Locate the cell with the specified text and output its (X, Y) center coordinate. 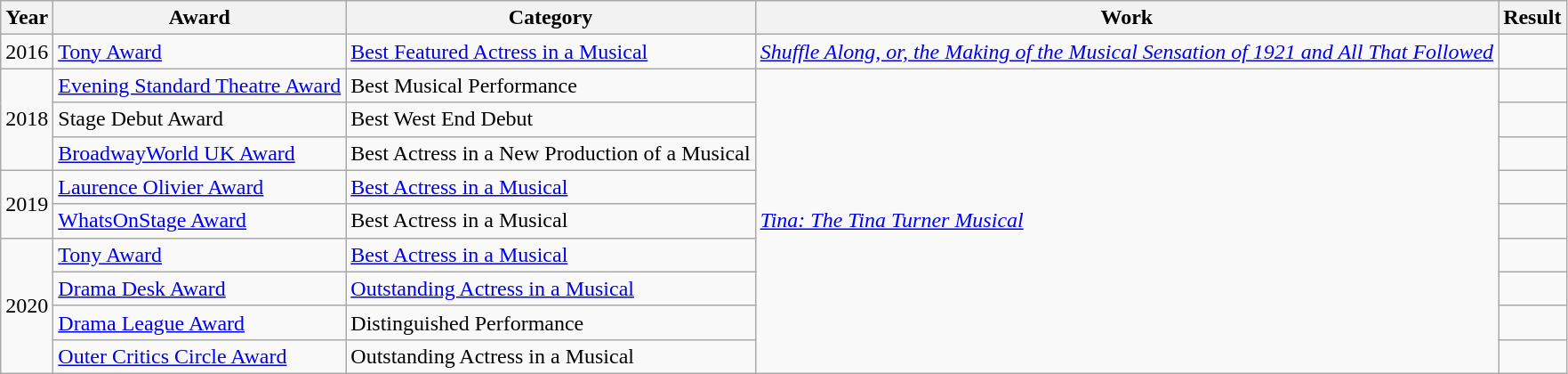
2019 (27, 204)
Work (1126, 18)
Result (1532, 18)
2020 (27, 305)
Year (27, 18)
WhatsOnStage Award (199, 221)
Outer Critics Circle Award (199, 356)
Drama League Award (199, 322)
Distinguished Performance (551, 322)
Best Actress in a New Production of a Musical (551, 153)
2016 (27, 52)
2018 (27, 119)
Category (551, 18)
Evening Standard Theatre Award (199, 85)
Best Featured Actress in a Musical (551, 52)
Stage Debut Award (199, 119)
Laurence Olivier Award (199, 187)
Award (199, 18)
Best West End Debut (551, 119)
Shuffle Along, or, the Making of the Musical Sensation of 1921 and All That Followed (1126, 52)
Best Musical Performance (551, 85)
Drama Desk Award (199, 289)
BroadwayWorld UK Award (199, 153)
Tina: The Tina Turner Musical (1126, 221)
